From the cell containing the given text, extract its center point as (x, y) coordinate. 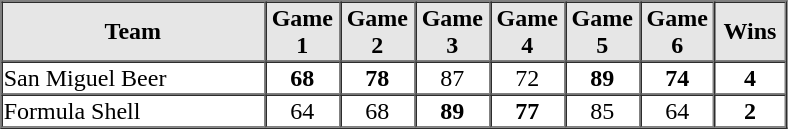
Game 4 (528, 32)
Wins (750, 32)
78 (378, 78)
Game 5 (602, 32)
Game 1 (302, 32)
Game 2 (378, 32)
77 (528, 110)
74 (678, 78)
72 (528, 78)
San Miguel Beer (133, 78)
Formula Shell (133, 110)
Team (133, 32)
Game 6 (678, 32)
4 (750, 78)
2 (750, 110)
Game 3 (452, 32)
87 (452, 78)
85 (602, 110)
